For the text-containing cell, return its midpoint in (X, Y) coordinate format. 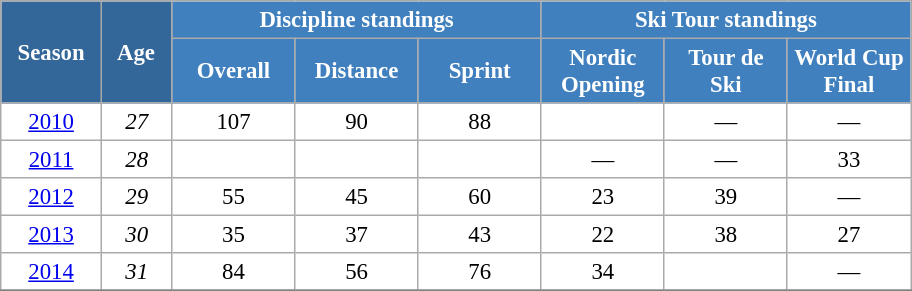
22 (602, 235)
37 (356, 235)
38 (726, 235)
Overall (234, 72)
2013 (52, 235)
60 (480, 197)
88 (480, 122)
45 (356, 197)
39 (726, 197)
2011 (52, 160)
43 (480, 235)
Discipline standings (356, 20)
Tour deSki (726, 72)
Distance (356, 72)
2010 (52, 122)
23 (602, 197)
World CupFinal (848, 72)
Age (136, 52)
107 (234, 122)
Season (52, 52)
28 (136, 160)
29 (136, 197)
Sprint (480, 72)
30 (136, 235)
35 (234, 235)
90 (356, 122)
NordicOpening (602, 72)
55 (234, 197)
Ski Tour standings (726, 20)
2012 (52, 197)
33 (848, 160)
